Extract the (X, Y) coordinate from the center of the cell holding the provided text.  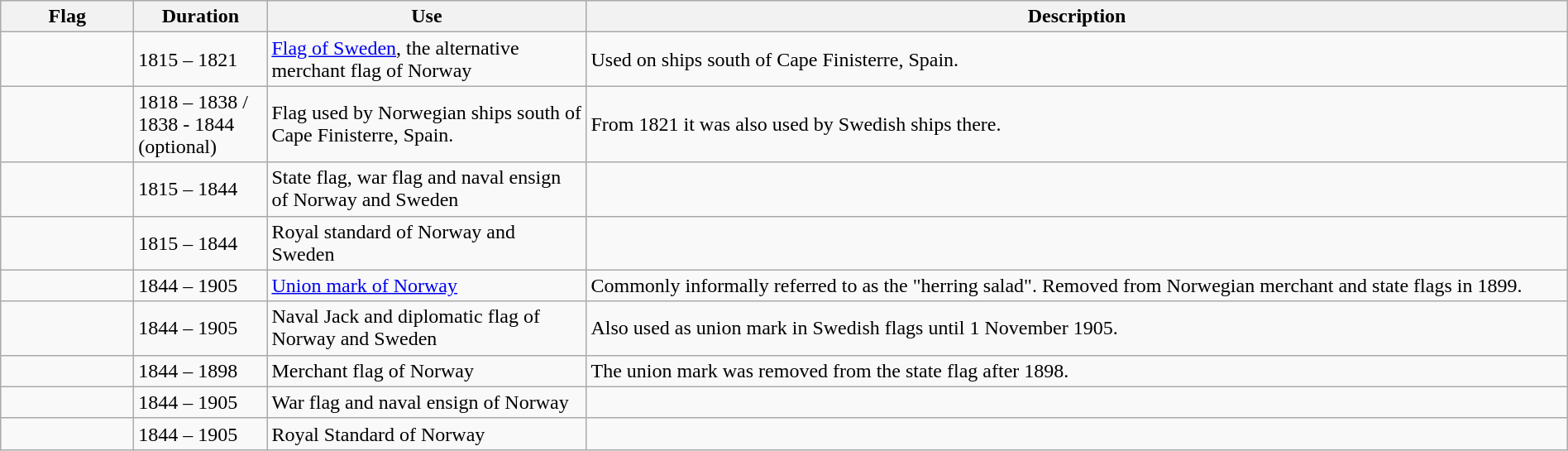
Royal standard of Norway and Sweden (427, 243)
The union mark was removed from the state flag after 1898. (1077, 371)
Naval Jack and diplomatic flag of Norway and Sweden (427, 328)
1815 – 1821 (200, 60)
From 1821 it was also used by Swedish ships there. (1077, 124)
Royal Standard of Norway (427, 434)
Flag of Sweden, the alternative merchant flag of Norway (427, 60)
1818 – 1838 / 1838 - 1844 (optional) (200, 124)
State flag, war flag and naval ensign of Norway and Sweden (427, 189)
Duration (200, 17)
Commonly informally referred to as the "herring salad". Removed from Norwegian merchant and state flags in 1899. (1077, 285)
Flag used by Norwegian ships south of Cape Finisterre, Spain. (427, 124)
Union mark of Norway (427, 285)
Used on ships south of Cape Finisterre, Spain. (1077, 60)
Description (1077, 17)
Flag (68, 17)
Merchant flag of Norway (427, 371)
1844 – 1898 (200, 371)
Use (427, 17)
War flag and naval ensign of Norway (427, 402)
Also used as union mark in Swedish flags until 1 November 1905. (1077, 328)
